Find where the given text appears and provide that cell's center as [x, y] coordinate. 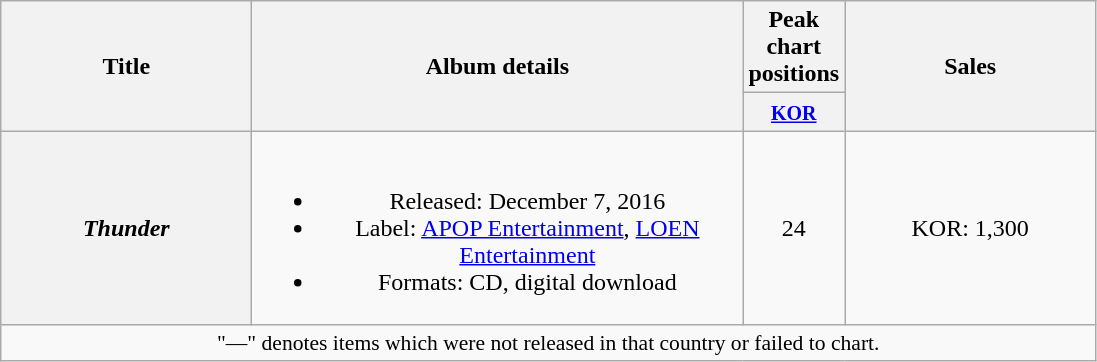
KOR [794, 112]
Album details [498, 66]
Released: December 7, 2016Label: APOP Entertainment, LOEN EntertainmentFormats: CD, digital download [498, 228]
Sales [970, 66]
Thunder [126, 228]
24 [794, 228]
Title [126, 66]
KOR: 1,300 [970, 228]
"—" denotes items which were not released in that country or failed to chart. [548, 343]
Peakchartpositions [794, 47]
